Output the [X, Y] coordinate of the center of the cell containing the given text.  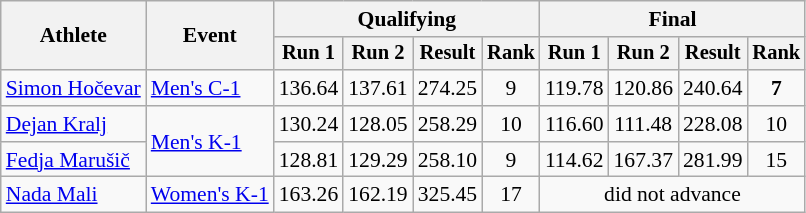
240.64 [712, 88]
281.99 [712, 160]
17 [511, 195]
did not advance [672, 195]
Final [672, 19]
116.60 [574, 124]
274.25 [448, 88]
Dejan Kralj [74, 124]
Men's C-1 [210, 88]
Men's K-1 [210, 142]
Athlete [74, 36]
120.86 [644, 88]
162.19 [378, 195]
325.45 [448, 195]
15 [776, 160]
Event [210, 36]
111.48 [644, 124]
114.62 [574, 160]
129.29 [378, 160]
137.61 [378, 88]
Fedja Marušič [74, 160]
128.81 [308, 160]
Simon Hočevar [74, 88]
Women's K-1 [210, 195]
Nada Mali [74, 195]
7 [776, 88]
258.29 [448, 124]
Qualifying [407, 19]
228.08 [712, 124]
128.05 [378, 124]
163.26 [308, 195]
119.78 [574, 88]
136.64 [308, 88]
130.24 [308, 124]
258.10 [448, 160]
167.37 [644, 160]
